Find where the given text appears and provide that cell's center as (X, Y) coordinate. 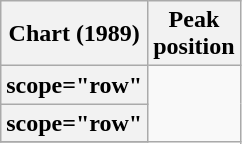
Chart (1989) (74, 34)
Peakposition (194, 34)
